Scan for the cell matching the given text and deliver its (x, y) coordinate at center. 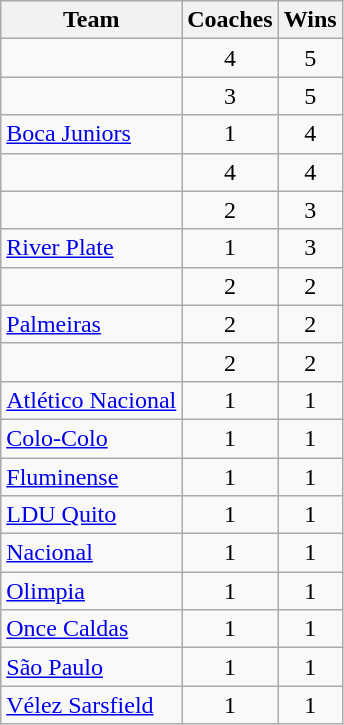
Colo-Colo (92, 438)
Atlético Nacional (92, 400)
Vélez Sarsfield (92, 705)
Coaches (230, 20)
Wins (310, 20)
River Plate (92, 248)
Palmeiras (92, 324)
Boca Juniors (92, 134)
LDU Quito (92, 515)
Team (92, 20)
Olimpia (92, 591)
Nacional (92, 553)
Once Caldas (92, 629)
Fluminense (92, 477)
São Paulo (92, 667)
